Provide the (x, y) coordinate of the cell's center where the given text is located.  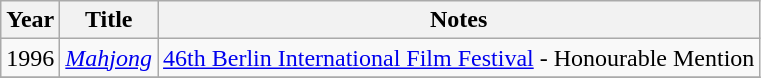
46th Berlin International Film Festival - Honourable Mention (459, 58)
Year (30, 20)
Notes (459, 20)
Title (109, 20)
1996 (30, 58)
Mahjong (109, 58)
